Capture the cell that displays the provided text and extract its [x, y] central coordinate. 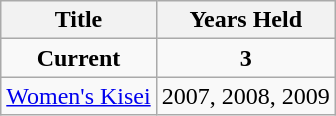
2007, 2008, 2009 [246, 96]
Current [78, 58]
Women's Kisei [78, 96]
Years Held [246, 20]
3 [246, 58]
Title [78, 20]
